Scan for the cell matching the given text and deliver its [x, y] coordinate at center. 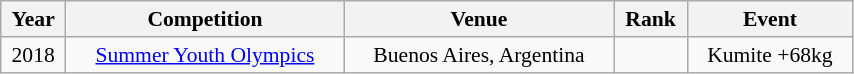
Venue [478, 19]
Event [770, 19]
Year [34, 19]
2018 [34, 55]
Competition [206, 19]
Summer Youth Olympics [206, 55]
Buenos Aires, Argentina [478, 55]
Kumite +68kg [770, 55]
Rank [651, 19]
